Extract the [x, y] coordinate from the center of the cell holding the provided text.  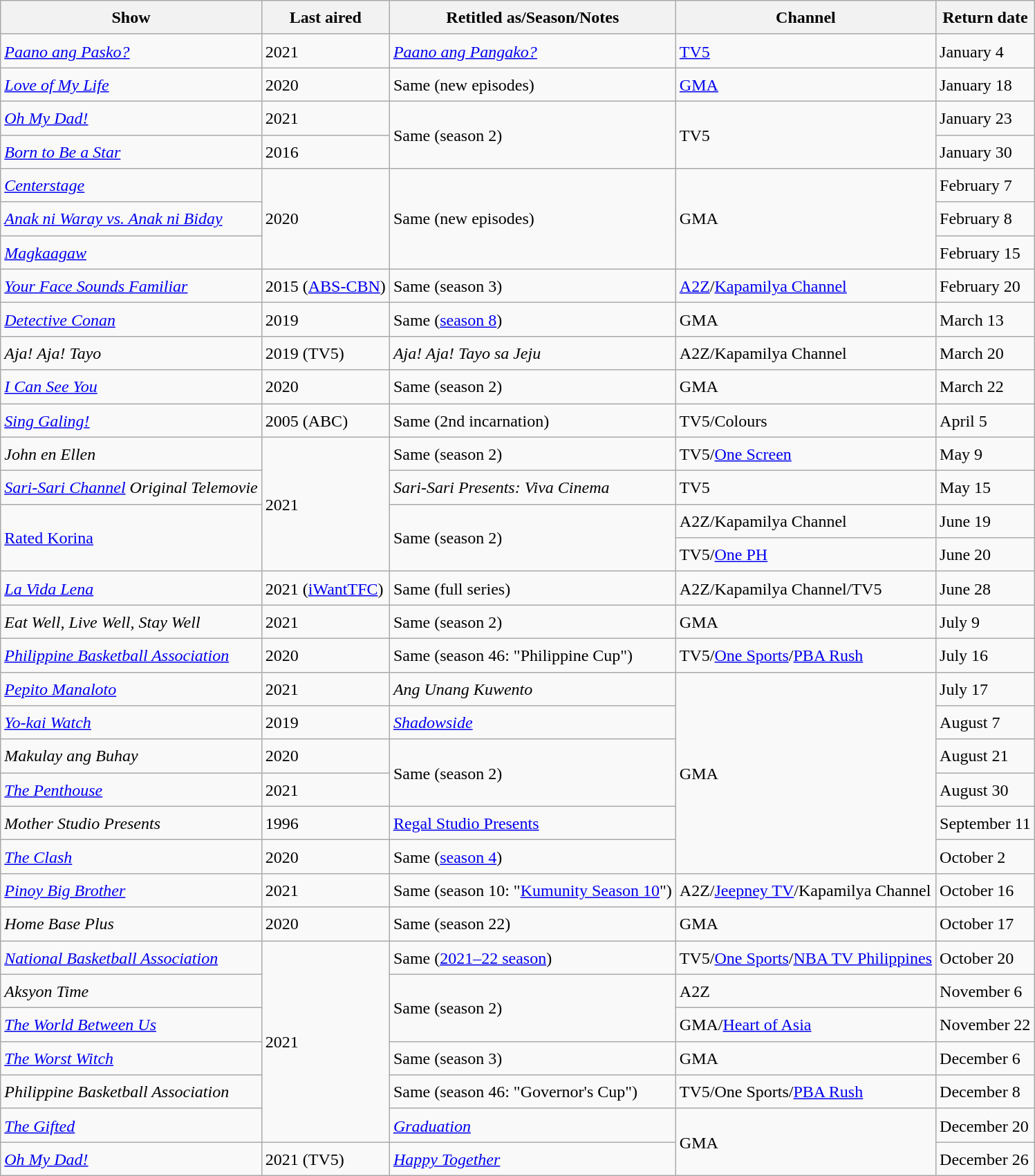
Aja! Aja! Tayo [131, 353]
Mother Studio Presents [131, 823]
March 22 [986, 387]
Magkaagaw [131, 253]
A2Z/Kapamilya Channel/TV5 [805, 588]
January 23 [986, 118]
Ang Unang Kuwento [532, 689]
Centerstage [131, 185]
August 30 [986, 790]
January 18 [986, 84]
March 13 [986, 319]
Sari-Sari Channel Original Telemovie [131, 488]
July 17 [986, 689]
TV5/One PH [805, 554]
February 8 [986, 218]
Makulay ang Buhay [131, 756]
July 9 [986, 622]
Shadowside [532, 723]
Your Face Sounds Familiar [131, 286]
Pinoy Big Brother [131, 890]
November 22 [986, 1025]
I Can See You [131, 387]
Regal Studio Presents [532, 823]
The Penthouse [131, 790]
Same (2021–22 season) [532, 957]
Yo-kai Watch [131, 723]
May 9 [986, 454]
Graduation [532, 1126]
Happy Together [532, 1159]
TV5/One Screen [805, 454]
Same (season 4) [532, 857]
Aja! Aja! Tayo sa Jeju [532, 353]
The Gifted [131, 1126]
October 20 [986, 957]
2021 (TV5) [325, 1159]
Home Base Plus [131, 924]
Eat Well, Live Well, Stay Well [131, 622]
GMA/Heart of Asia [805, 1025]
Detective Conan [131, 319]
Sing Galing! [131, 420]
Paano ang Pasko? [131, 51]
Return date [986, 18]
September 11 [986, 823]
Love of My Life [131, 84]
National Basketball Association [131, 957]
December 6 [986, 1058]
Rated Korina [131, 538]
December 8 [986, 1092]
Last aired [325, 18]
February 7 [986, 185]
Channel [805, 18]
June 19 [986, 521]
The Clash [131, 857]
A2Z [805, 991]
John en Ellen [131, 454]
February 15 [986, 253]
Same (2nd incarnation) [532, 420]
December 26 [986, 1159]
TV5/One Sports/NBA TV Philippines [805, 957]
2016 [325, 152]
August 7 [986, 723]
October 16 [986, 890]
June 20 [986, 554]
May 15 [986, 488]
October 2 [986, 857]
Same (season 22) [532, 924]
2005 (ABC) [325, 420]
The World Between Us [131, 1025]
2019 (TV5) [325, 353]
January 30 [986, 152]
Sari-Sari Presents: Viva Cinema [532, 488]
Born to Be a Star [131, 152]
Paano ang Pangako? [532, 51]
June 28 [986, 588]
Same (season 10: "Kumunity Season 10") [532, 890]
2021 (iWantTFC) [325, 588]
Same (full series) [532, 588]
1996 [325, 823]
Same (season 46: "Philippine Cup") [532, 655]
December 20 [986, 1126]
Same (season 46: "Governor's Cup") [532, 1092]
Show [131, 18]
November 6 [986, 991]
April 5 [986, 420]
Anak ni Waray vs. Anak ni Biday [131, 218]
March 20 [986, 353]
Retitled as/Season/Notes [532, 18]
August 21 [986, 756]
January 4 [986, 51]
Same (season 8) [532, 319]
October 17 [986, 924]
Aksyon Time [131, 991]
2015 (ABS-CBN) [325, 286]
TV5/Colours [805, 420]
July 16 [986, 655]
February 20 [986, 286]
A2Z/Jeepney TV/Kapamilya Channel [805, 890]
La Vida Lena [131, 588]
Pepito Manaloto [131, 689]
The Worst Witch [131, 1058]
